From the cell containing the given text, extract its center point as (x, y) coordinate. 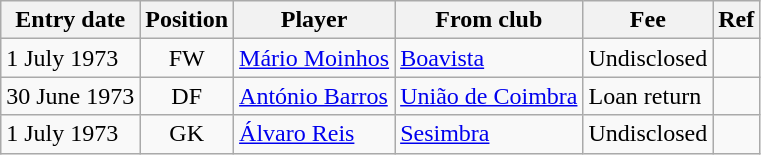
União de Coimbra (489, 96)
Player (314, 20)
Fee (648, 20)
António Barros (314, 96)
Mário Moinhos (314, 58)
Entry date (70, 20)
Álvaro Reis (314, 134)
Boavista (489, 58)
Position (187, 20)
30 June 1973 (70, 96)
From club (489, 20)
GK (187, 134)
FW (187, 58)
Loan return (648, 96)
Sesimbra (489, 134)
DF (187, 96)
Ref (736, 20)
